Detect which cell encompasses the target text, then output its [x, y] center coordinate. 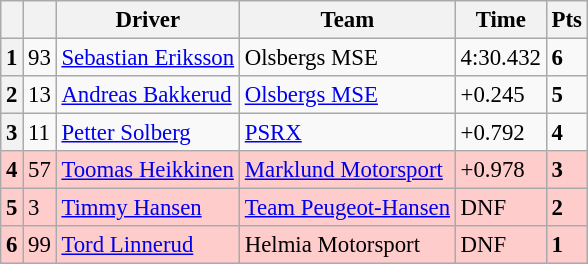
PSRX [347, 133]
Sebastian Eriksson [148, 58]
Timmy Hansen [148, 208]
Pts [566, 20]
Marklund Motorsport [347, 170]
57 [40, 170]
+0.978 [500, 170]
99 [40, 245]
Helmia Motorsport [347, 245]
4:30.432 [500, 58]
Team [347, 20]
Petter Solberg [148, 133]
93 [40, 58]
Time [500, 20]
13 [40, 95]
11 [40, 133]
Andreas Bakkerud [148, 95]
+0.792 [500, 133]
Tord Linnerud [148, 245]
Team Peugeot-Hansen [347, 208]
Driver [148, 20]
Toomas Heikkinen [148, 170]
+0.245 [500, 95]
